Identify which cell holds the provided text, then report its (x, y) central coordinate. 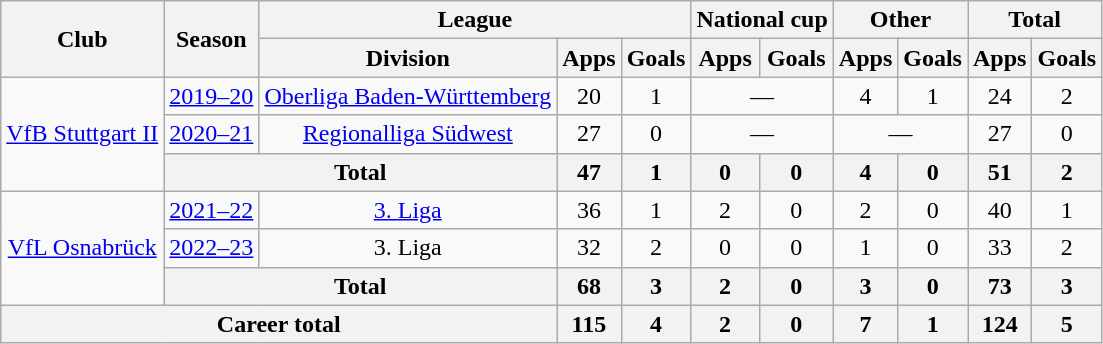
Regionalliga Südwest (408, 134)
33 (1000, 248)
Season (212, 39)
Oberliga Baden-Württemberg (408, 96)
2019–20 (212, 96)
Other (900, 20)
League (475, 20)
68 (589, 286)
36 (589, 210)
7 (865, 324)
115 (589, 324)
51 (1000, 172)
VfL Osnabrück (82, 248)
VfB Stuttgart II (82, 134)
2020–21 (212, 134)
32 (589, 248)
20 (589, 96)
2022–23 (212, 248)
Division (408, 58)
47 (589, 172)
124 (1000, 324)
24 (1000, 96)
Club (82, 39)
2021–22 (212, 210)
National cup (762, 20)
5 (1067, 324)
40 (1000, 210)
73 (1000, 286)
Career total (279, 324)
